Capture the cell that displays the provided text and extract its [x, y] central coordinate. 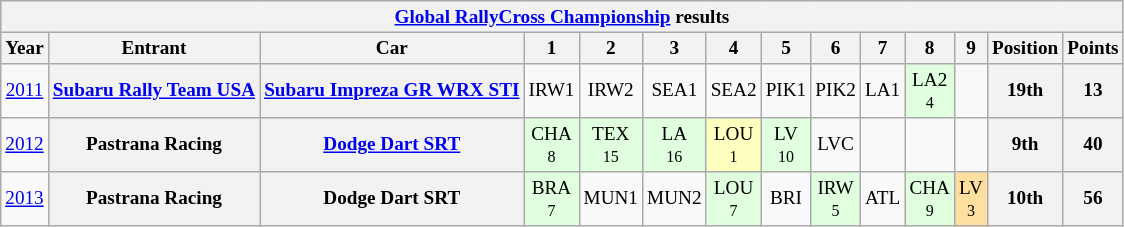
SEA1 [675, 91]
LV3 [970, 199]
CHA9 [930, 199]
2011 [25, 91]
2 [611, 48]
ATL [882, 199]
BRI [786, 199]
LOU7 [734, 199]
10th [1024, 199]
6 [836, 48]
Car [392, 48]
Global RallyCross Championship results [562, 17]
MUN1 [611, 199]
IRW1 [552, 91]
LOU1 [734, 145]
Year [25, 48]
Points [1093, 48]
Position [1024, 48]
BRA7 [552, 199]
2012 [25, 145]
40 [1093, 145]
PIK2 [836, 91]
Subaru Impreza GR WRX STI [392, 91]
8 [930, 48]
Entrant [154, 48]
IRW2 [611, 91]
PIK1 [786, 91]
56 [1093, 199]
9 [970, 48]
7 [882, 48]
Subaru Rally Team USA [154, 91]
LA1 [882, 91]
LVC [836, 145]
IRW5 [836, 199]
CHA8 [552, 145]
3 [675, 48]
LV10 [786, 145]
13 [1093, 91]
SEA2 [734, 91]
1 [552, 48]
2013 [25, 199]
9th [1024, 145]
MUN2 [675, 199]
19th [1024, 91]
4 [734, 48]
5 [786, 48]
LA24 [930, 91]
TEX15 [611, 145]
LA16 [675, 145]
